Output the (X, Y) coordinate of the center of the cell containing the given text.  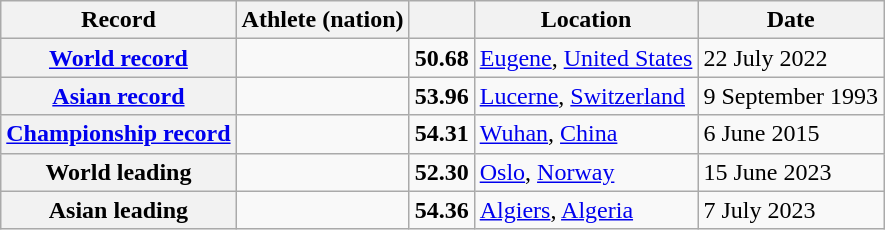
54.31 (442, 134)
Championship record (118, 134)
Wuhan, China (586, 134)
World leading (118, 172)
Record (118, 20)
54.36 (442, 210)
50.68 (442, 58)
9 September 1993 (791, 96)
53.96 (442, 96)
52.30 (442, 172)
Eugene, United States (586, 58)
7 July 2023 (791, 210)
Algiers, Algeria (586, 210)
Lucerne, Switzerland (586, 96)
15 June 2023 (791, 172)
Asian record (118, 96)
Athlete (nation) (322, 20)
Oslo, Norway (586, 172)
Location (586, 20)
22 July 2022 (791, 58)
Date (791, 20)
Asian leading (118, 210)
World record (118, 58)
6 June 2015 (791, 134)
